Scan for the cell matching the given text and deliver its [X, Y] coordinate at center. 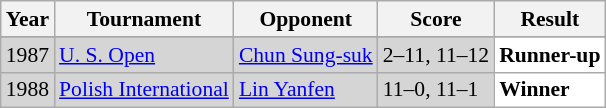
Year [28, 19]
Opponent [306, 19]
Score [436, 19]
Winner [550, 90]
Chun Sung-suk [306, 55]
Polish International [144, 90]
Result [550, 19]
Tournament [144, 19]
U. S. Open [144, 55]
1987 [28, 55]
Lin Yanfen [306, 90]
2–11, 11–12 [436, 55]
11–0, 11–1 [436, 90]
1988 [28, 90]
Runner-up [550, 55]
